Find where the given text appears and provide that cell's center as [X, Y] coordinate. 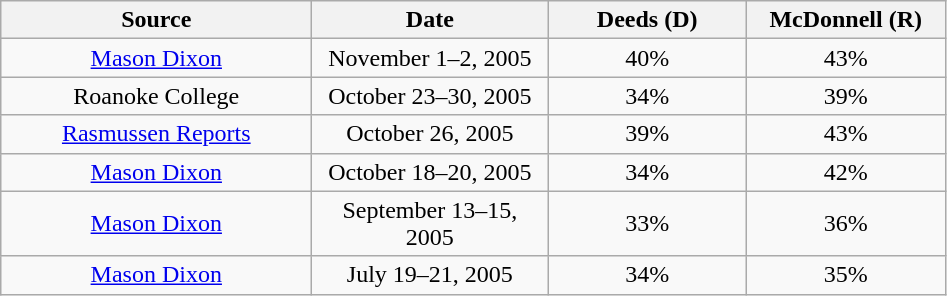
November 1–2, 2005 [430, 58]
42% [846, 172]
October 23–30, 2005 [430, 96]
Date [430, 20]
McDonnell (R) [846, 20]
Roanoke College [156, 96]
Deeds (D) [648, 20]
33% [648, 224]
Rasmussen Reports [156, 134]
40% [648, 58]
September 13–15, 2005 [430, 224]
October 26, 2005 [430, 134]
36% [846, 224]
35% [846, 275]
October 18–20, 2005 [430, 172]
Source [156, 20]
July 19–21, 2005 [430, 275]
